Extract the (x, y) coordinate from the center of the cell holding the provided text.  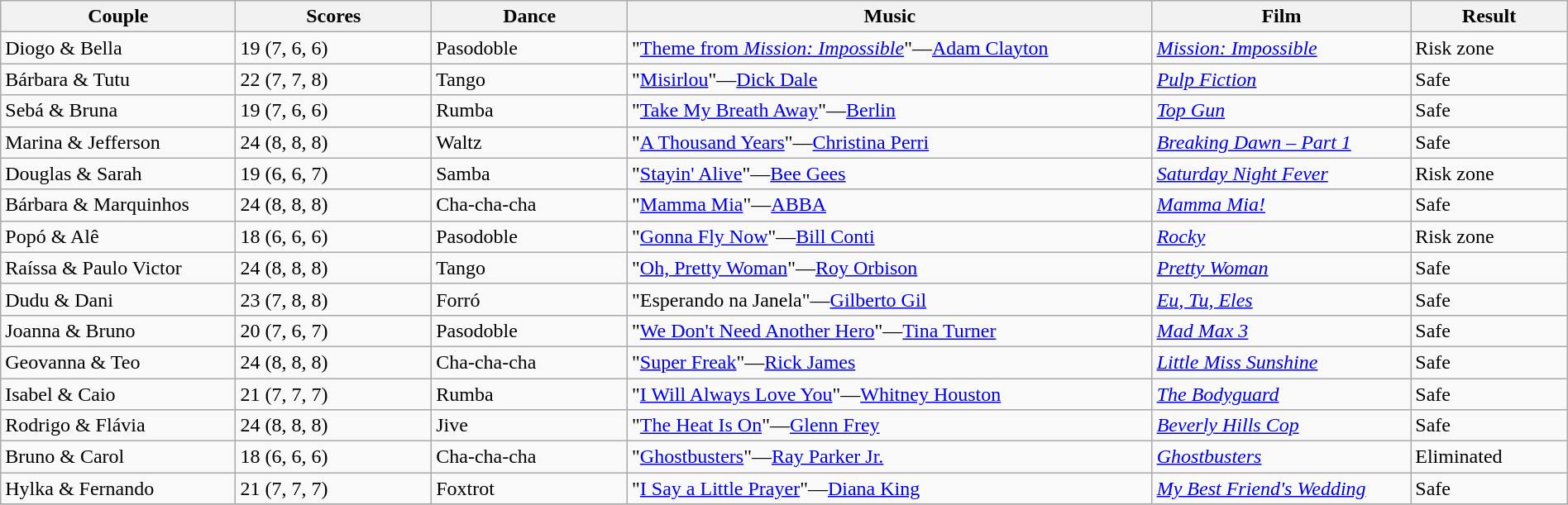
Mission: Impossible (1282, 48)
"Ghostbusters"—Ray Parker Jr. (890, 457)
"Theme from Mission: Impossible"—Adam Clayton (890, 48)
Top Gun (1282, 111)
Pretty Woman (1282, 268)
"Stayin' Alive"—Bee Gees (890, 174)
Ghostbusters (1282, 457)
Diogo & Bella (118, 48)
Bárbara & Tutu (118, 79)
"Misirlou"—Dick Dale (890, 79)
"Esperando na Janela"—Gilberto Gil (890, 299)
Dudu & Dani (118, 299)
"The Heat Is On"—Glenn Frey (890, 426)
Mad Max 3 (1282, 331)
Bruno & Carol (118, 457)
Joanna & Bruno (118, 331)
"Mamma Mia"—ABBA (890, 205)
23 (7, 8, 8) (334, 299)
Waltz (529, 142)
Marina & Jefferson (118, 142)
Forró (529, 299)
"Super Freak"—Rick James (890, 362)
Sebá & Bruna (118, 111)
Hylka & Fernando (118, 488)
Douglas & Sarah (118, 174)
"A Thousand Years"—Christina Perri (890, 142)
Couple (118, 17)
"Oh, Pretty Woman"—Roy Orbison (890, 268)
Geovanna & Teo (118, 362)
20 (7, 6, 7) (334, 331)
"I Will Always Love You"—Whitney Houston (890, 394)
Popó & Alê (118, 236)
Isabel & Caio (118, 394)
Eliminated (1489, 457)
Raíssa & Paulo Victor (118, 268)
The Bodyguard (1282, 394)
Scores (334, 17)
Pulp Fiction (1282, 79)
"We Don't Need Another Hero"—Tina Turner (890, 331)
"Gonna Fly Now"—Bill Conti (890, 236)
Jive (529, 426)
Samba (529, 174)
Beverly Hills Cop (1282, 426)
Mamma Mia! (1282, 205)
Dance (529, 17)
Rodrigo & Flávia (118, 426)
Rocky (1282, 236)
Film (1282, 17)
"I Say a Little Prayer"—Diana King (890, 488)
Little Miss Sunshine (1282, 362)
Breaking Dawn – Part 1 (1282, 142)
Bárbara & Marquinhos (118, 205)
"Take My Breath Away"—Berlin (890, 111)
My Best Friend's Wedding (1282, 488)
Result (1489, 17)
Saturday Night Fever (1282, 174)
Music (890, 17)
Eu, Tu, Eles (1282, 299)
22 (7, 7, 8) (334, 79)
19 (6, 6, 7) (334, 174)
Foxtrot (529, 488)
